Output the (x, y) coordinate of the center of the cell containing the given text.  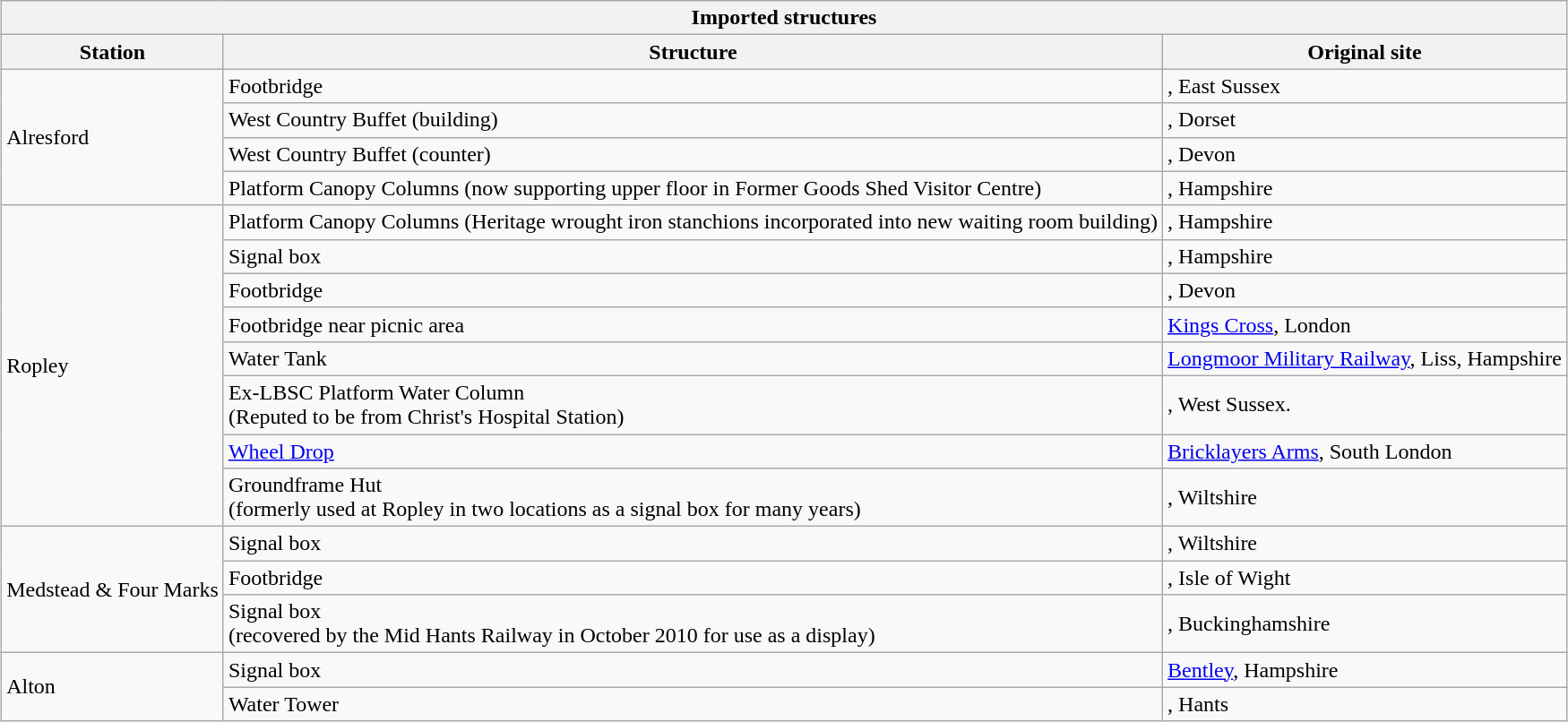
Imported structures (785, 18)
Alton (113, 687)
Longmoor Military Railway, Liss, Hampshire (1366, 358)
Ropley (113, 365)
Water Tank (693, 358)
Platform Canopy Columns (now supporting upper floor in Former Goods Shed Visitor Centre) (693, 188)
West Country Buffet (counter) (693, 154)
, Isle of Wight (1366, 578)
Ex-LBSC Platform Water Column (Reputed to be from Christ's Hospital Station) (693, 405)
Water Tower (693, 704)
Groundframe Hut(formerly used at Ropley in two locations as a signal box for many years) (693, 498)
Kings Cross, London (1366, 324)
Signal box (recovered by the Mid Hants Railway in October 2010 for use as a display) (693, 623)
West Country Buffet (building) (693, 120)
, East Sussex (1366, 86)
, Hants (1366, 704)
, Buckinghamshire (1366, 623)
Station (113, 52)
Platform Canopy Columns (Heritage wrought iron stanchions incorporated into new waiting room building) (693, 222)
Footbridge near picnic area (693, 324)
Bricklayers Arms, South London (1366, 451)
Bentley, Hampshire (1366, 670)
Original site (1366, 52)
, Dorset (1366, 120)
Medstead & Four Marks (113, 589)
Wheel Drop (693, 451)
Alresford (113, 137)
, West Sussex. (1366, 405)
Structure (693, 52)
